Extract the [X, Y] coordinate from the center of the cell holding the provided text.  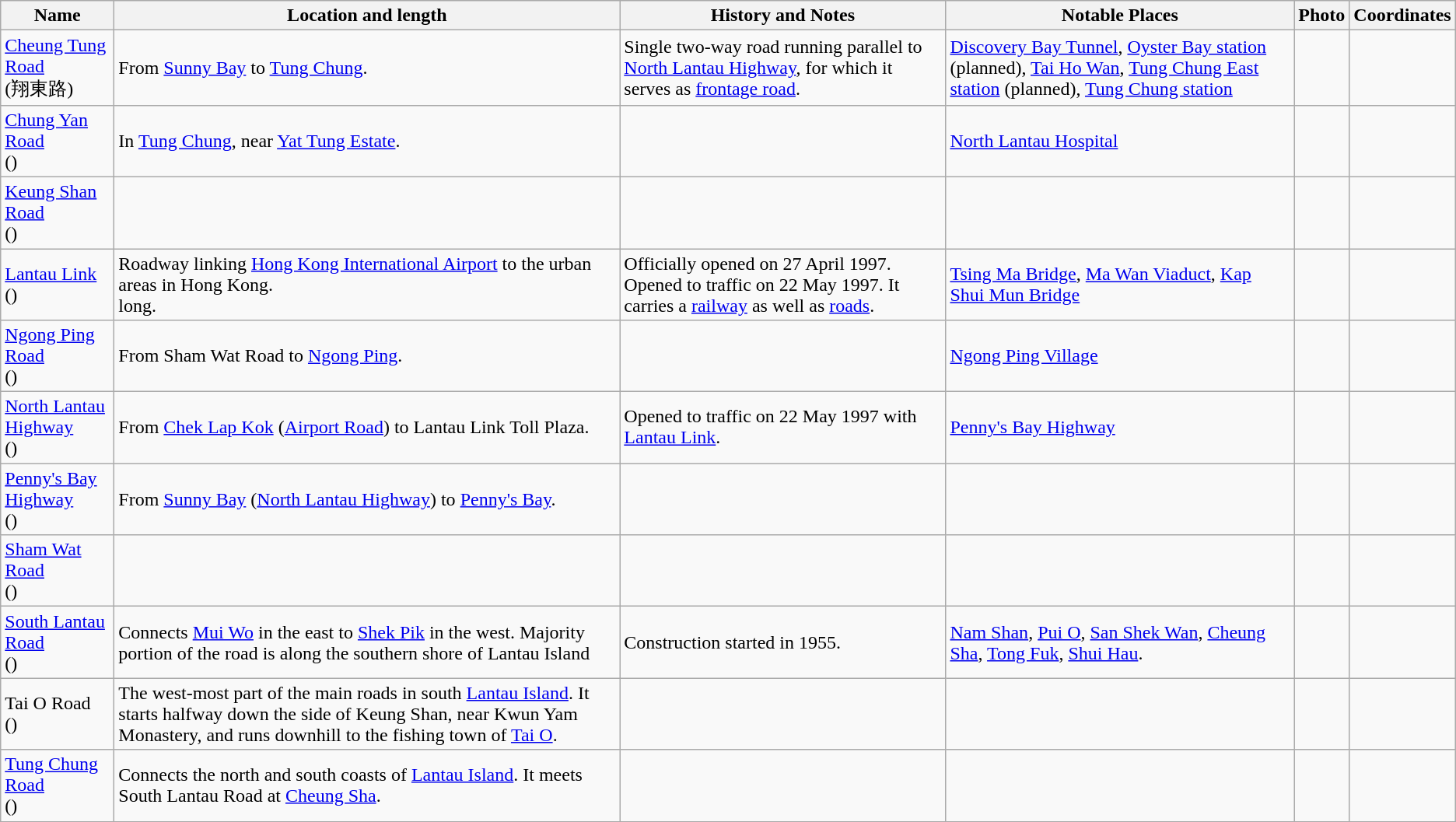
Ngong Ping Village [1120, 356]
From Sunny Bay (North Lantau Highway) to Penny's Bay. [367, 499]
History and Notes [782, 16]
Location and length [367, 16]
Construction started in 1955. [782, 642]
Discovery Bay Tunnel, Oyster Bay station (planned), Tai Ho Wan, Tung Chung East station (planned), Tung Chung station [1120, 68]
From Sham Wat Road to Ngong Ping. [367, 356]
Penny's Bay Highway() [58, 499]
North Lantau Hospital [1120, 141]
Lantau Link() [58, 285]
Single two-way road running parallel to North Lantau Highway, for which it serves as frontage road. [782, 68]
Notable Places [1120, 16]
Name [58, 16]
From Sunny Bay to Tung Chung. [367, 68]
Photo [1322, 16]
Connects the north and south coasts of Lantau Island. It meets South Lantau Road at Cheung Sha. [367, 785]
Keung Shan Road() [58, 212]
Tung Chung Road() [58, 785]
North Lantau Highway() [58, 428]
Cheung Tung Road(翔東路) [58, 68]
Sham Wat Road() [58, 571]
Roadway linking Hong Kong International Airport to the urban areas in Hong Kong. long. [367, 285]
Nam Shan, Pui O, San Shek Wan, Cheung Sha, Tong Fuk, Shui Hau. [1120, 642]
Penny's Bay Highway [1120, 428]
Tsing Ma Bridge, Ma Wan Viaduct, Kap Shui Mun Bridge [1120, 285]
Connects Mui Wo in the east to Shek Pik in the west. Majority portion of the road is along the southern shore of Lantau Island [367, 642]
Tai O Road() [58, 714]
South Lantau Road() [58, 642]
Ngong Ping Road() [58, 356]
From Chek Lap Kok (Airport Road) to Lantau Link Toll Plaza. [367, 428]
In Tung Chung, near Yat Tung Estate. [367, 141]
Coordinates [1402, 16]
Chung Yan Road() [58, 141]
Officially opened on 27 April 1997. Opened to traffic on 22 May 1997. It carries a railway as well as roads. [782, 285]
Opened to traffic on 22 May 1997 with Lantau Link. [782, 428]
